Extract the (x, y) coordinate from the center of the cell holding the provided text.  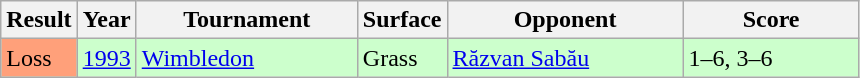
Opponent (565, 20)
Grass (402, 58)
1993 (106, 58)
Result (39, 20)
Răzvan Sabău (565, 58)
Score (771, 20)
Wimbledon (246, 58)
Surface (402, 20)
Tournament (246, 20)
Year (106, 20)
Loss (39, 58)
1–6, 3–6 (771, 58)
